Return the (X, Y) coordinate for the center point of the cell that contains the specified text.  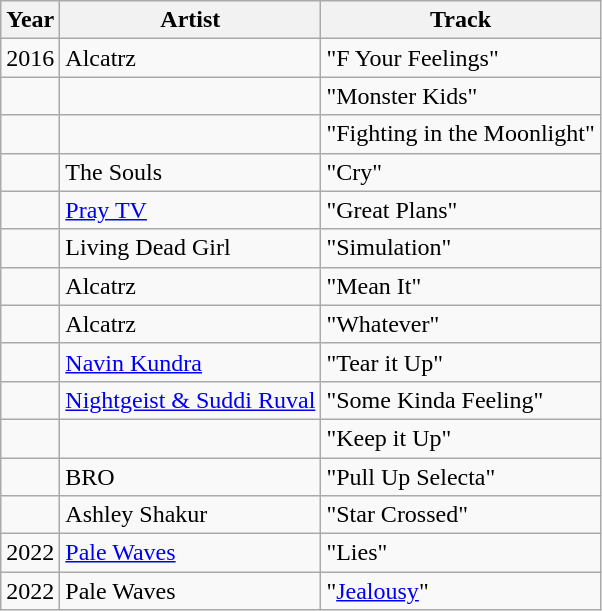
BRO (190, 477)
Living Dead Girl (190, 248)
"Cry" (460, 172)
"Some Kinda Feeling" (460, 400)
"Star Crossed" (460, 515)
"Lies" (460, 553)
The Souls (190, 172)
"Monster Kids" (460, 96)
"Great Plans" (460, 210)
Track (460, 20)
2016 (30, 58)
"Keep it Up" (460, 438)
Navin Kundra (190, 362)
"Fighting in the Moonlight" (460, 134)
Ashley Shakur (190, 515)
"Pull Up Selecta" (460, 477)
"F Your Feelings" (460, 58)
"Mean It" (460, 286)
Pray TV (190, 210)
"Simulation" (460, 248)
Nightgeist & Suddi Ruval (190, 400)
Artist (190, 20)
Year (30, 20)
"Jealousy" (460, 591)
"Tear it Up" (460, 362)
"Whatever" (460, 324)
